Search for the cell housing the specified text and yield its [x, y] center coordinate. 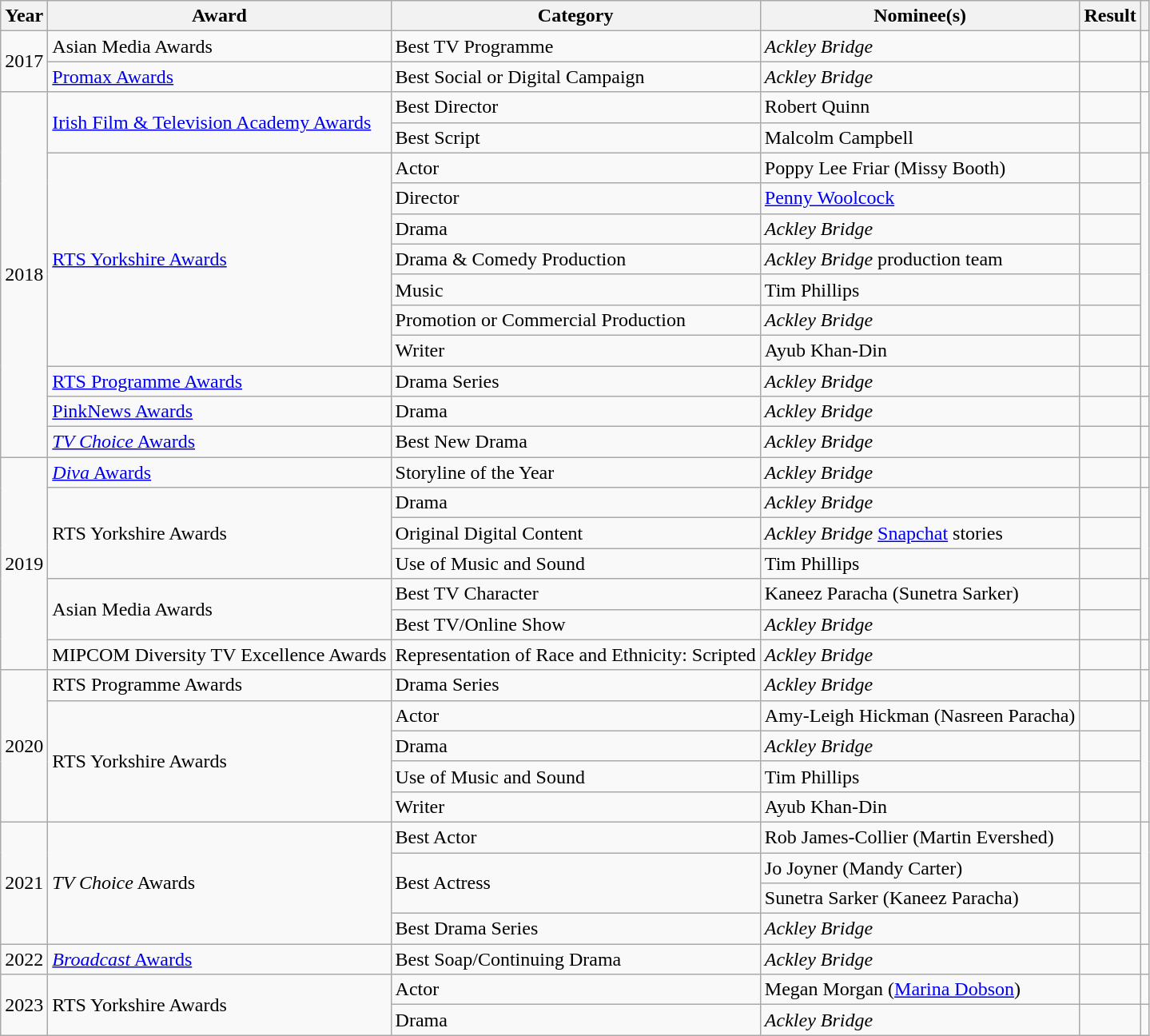
Result [1110, 16]
Megan Morgan (Marina Dobson) [920, 990]
Best TV/Online Show [575, 624]
Broadcast Awards [219, 959]
Ackley Bridge production team [920, 259]
Sunetra Sarker (Kaneez Paracha) [920, 899]
Kaneez Paracha (Sunetra Sarker) [920, 594]
Nominee(s) [920, 16]
Category [575, 16]
Promotion or Commercial Production [575, 320]
Rob James-Collier (Martin Evershed) [920, 837]
2018 [24, 275]
2017 [24, 62]
Malcolm Campbell [920, 137]
PinkNews Awards [219, 412]
Award [219, 16]
Best Actress [575, 883]
Ackley Bridge Snapchat stories [920, 533]
Best Script [575, 137]
2019 [24, 564]
Best Soap/Continuing Drama [575, 959]
2023 [24, 1005]
Year [24, 16]
Storyline of the Year [575, 472]
2021 [24, 883]
2022 [24, 959]
Director [575, 198]
Amy-Leigh Hickman (Nasreen Paracha) [920, 715]
Diva Awards [219, 472]
Best Actor [575, 837]
MIPCOM Diversity TV Excellence Awards [219, 655]
Promax Awards [219, 77]
Representation of Race and Ethnicity: Scripted [575, 655]
Music [575, 289]
Best Drama Series [575, 929]
Irish Film & Television Academy Awards [219, 122]
Robert Quinn [920, 107]
Poppy Lee Friar (Missy Booth) [920, 168]
Best TV Character [575, 594]
2020 [24, 746]
Best New Drama [575, 442]
Best TV Programme [575, 46]
Original Digital Content [575, 533]
Best Social or Digital Campaign [575, 77]
Best Director [575, 107]
Jo Joyner (Mandy Carter) [920, 867]
Penny Woolcock [920, 198]
Drama & Comedy Production [575, 259]
